Determine the [X, Y] coordinate at the center of the cell enclosing the given text.  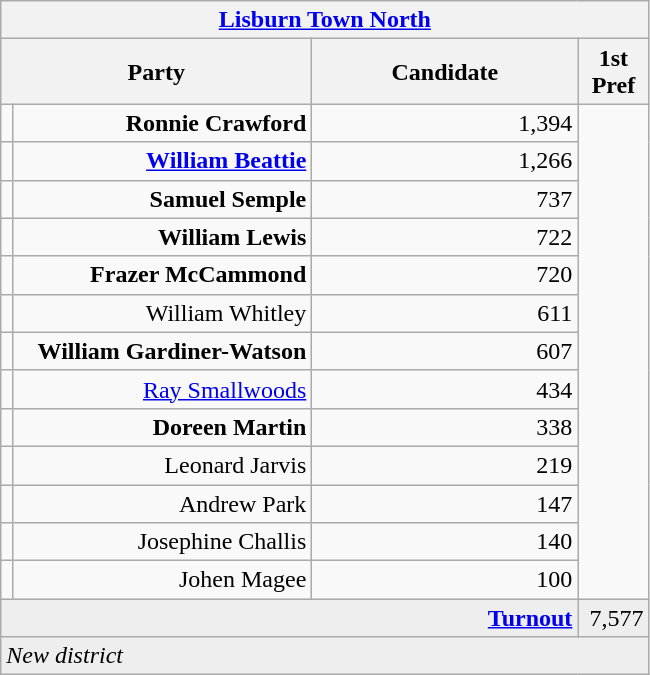
Andrew Park [162, 503]
Ray Smallwoods [162, 389]
1,394 [445, 123]
New district [325, 656]
338 [445, 427]
737 [445, 199]
Candidate [445, 72]
Frazer McCammond [162, 275]
1st Pref [614, 72]
Turnout [290, 618]
Ronnie Crawford [162, 123]
William Whitley [162, 313]
Leonard Jarvis [162, 465]
William Beattie [162, 161]
William Gardiner-Watson [162, 351]
1,266 [445, 161]
722 [445, 237]
140 [445, 542]
7,577 [614, 618]
Johen Magee [162, 580]
Party [156, 72]
Lisburn Town North [325, 20]
Samuel Semple [162, 199]
Josephine Challis [162, 542]
611 [445, 313]
William Lewis [162, 237]
720 [445, 275]
Doreen Martin [162, 427]
100 [445, 580]
147 [445, 503]
434 [445, 389]
607 [445, 351]
219 [445, 465]
